From the cell containing the given text, extract its center point as (X, Y) coordinate. 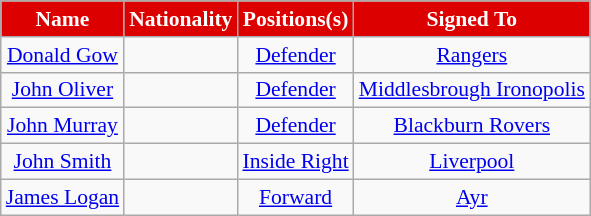
Blackburn Rovers (472, 126)
John Smith (62, 162)
Ayr (472, 197)
Signed To (472, 19)
Forward (295, 197)
John Murray (62, 126)
Positions(s) (295, 19)
Rangers (472, 55)
Middlesbrough Ironopolis (472, 90)
Inside Right (295, 162)
Name (62, 19)
Nationality (180, 19)
John Oliver (62, 90)
James Logan (62, 197)
Liverpool (472, 162)
Donald Gow (62, 55)
